Find where the given text appears and provide that cell's center as [X, Y] coordinate. 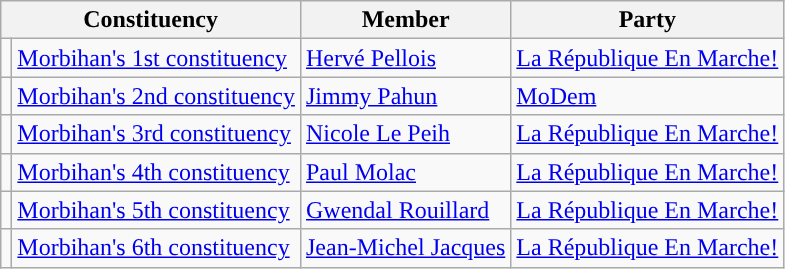
MoDem [648, 96]
Constituency [151, 20]
Jean-Michel Jacques [405, 248]
Morbihan's 2nd constituency [156, 96]
Paul Molac [405, 172]
Morbihan's 4th constituency [156, 172]
Morbihan's 5th constituency [156, 210]
Jimmy Pahun [405, 96]
Gwendal Rouillard [405, 210]
Nicole Le Peih [405, 134]
Member [405, 20]
Morbihan's 3rd constituency [156, 134]
Morbihan's 6th constituency [156, 248]
Hervé Pellois [405, 58]
Morbihan's 1st constituency [156, 58]
Party [648, 20]
